From the cell containing the given text, extract its center point as (x, y) coordinate. 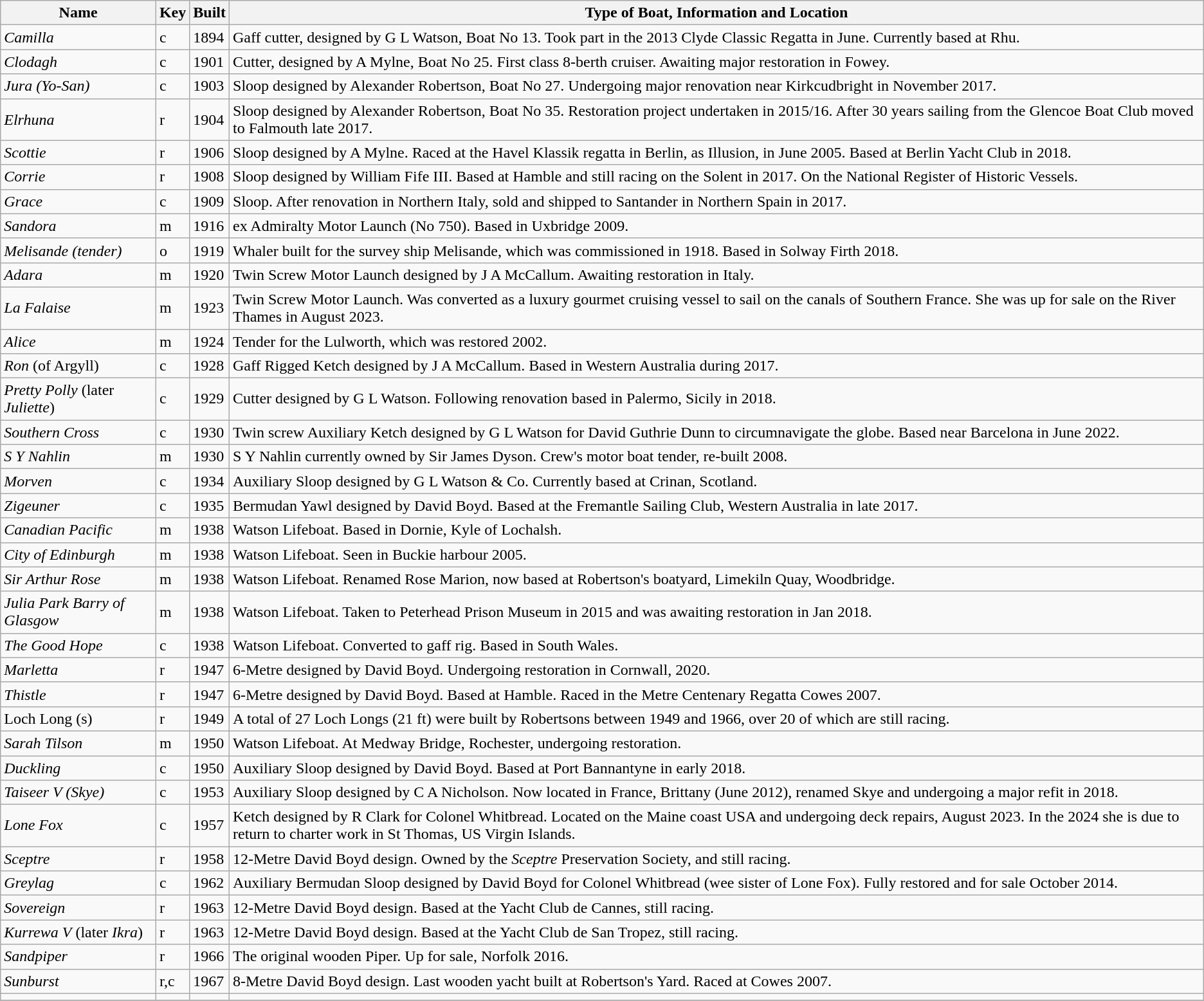
1934 (210, 481)
Lone Fox (78, 826)
1903 (210, 86)
Sloop designed by Alexander Robertson, Boat No 27. Undergoing major renovation near Kirkcudbright in November 2017. (716, 86)
1901 (210, 62)
S Y Nahlin (78, 457)
A total of 27 Loch Longs (21 ft) were built by Robertsons between 1949 and 1966, over 20 of which are still racing. (716, 719)
S Y Nahlin currently owned by Sir James Dyson. Crew's motor boat tender, re-built 2008. (716, 457)
12-Metre David Boyd design. Based at the Yacht Club de Cannes, still racing. (716, 908)
Thistle (78, 694)
Auxiliary Bermudan Sloop designed by David Boyd for Colonel Whitbread (wee sister of Lone Fox). Fully restored and for sale October 2014. (716, 883)
Julia Park Barry of Glasgow (78, 612)
Zigeuner (78, 506)
City of Edinburgh (78, 555)
Bermudan Yawl designed by David Boyd. Based at the Fremantle Sailing Club, Western Australia in late 2017. (716, 506)
Cutter, designed by A Mylne, Boat No 25. First class 8-berth cruiser. Awaiting major restoration in Fowey. (716, 62)
Watson Lifeboat. Seen in Buckie harbour 2005. (716, 555)
Duckling (78, 767)
Sandpiper (78, 957)
La Falaise (78, 308)
Sir Arthur Rose (78, 579)
1967 (210, 981)
Gaff cutter, designed by G L Watson, Boat No 13. Took part in the 2013 Clyde Classic Regatta in June. Currently based at Rhu. (716, 37)
Sloop designed by A Mylne. Raced at the Havel Klassik regatta in Berlin, as Illusion, in June 2005. Based at Berlin Yacht Club in 2018. (716, 152)
Greylag (78, 883)
Cutter designed by G L Watson. Following renovation based in Palermo, Sicily in 2018. (716, 399)
1958 (210, 859)
r,c (172, 981)
12-Metre David Boyd design. Based at the Yacht Club de San Tropez, still racing. (716, 932)
Corrie (78, 177)
1957 (210, 826)
Key (172, 13)
1909 (210, 201)
1929 (210, 399)
Auxiliary Sloop designed by David Boyd. Based at Port Bannantyne in early 2018. (716, 767)
Sloop. After renovation in Northern Italy, sold and shipped to Santander in Northern Spain in 2017. (716, 201)
Marletta (78, 670)
1916 (210, 226)
1953 (210, 793)
Tender for the Lulworth, which was restored 2002. (716, 342)
1894 (210, 37)
Clodagh (78, 62)
Gaff Rigged Ketch designed by J A McCallum. Based in Western Australia during 2017. (716, 366)
Type of Boat, Information and Location (716, 13)
Watson Lifeboat. Based in Dornie, Kyle of Lochalsh. (716, 530)
Pretty Polly (later Juliette) (78, 399)
Alice (78, 342)
Camilla (78, 37)
1920 (210, 275)
1906 (210, 152)
Built (210, 13)
Canadian Pacific (78, 530)
1966 (210, 957)
Melisande (tender) (78, 250)
Sceptre (78, 859)
Morven (78, 481)
Auxiliary Sloop designed by C A Nicholson. Now located in France, Brittany (June 2012), renamed Skye and undergoing a major refit in 2018. (716, 793)
Loch Long (s) (78, 719)
The Good Hope (78, 645)
Watson Lifeboat. At Medway Bridge, Rochester, undergoing restoration. (716, 743)
Adara (78, 275)
1904 (210, 120)
Ron (of Argyll) (78, 366)
Watson Lifeboat. Converted to gaff rig. Based in South Wales. (716, 645)
8-Metre David Boyd design. Last wooden yacht built at Robertson's Yard. Raced at Cowes 2007. (716, 981)
Auxiliary Sloop designed by G L Watson & Co. Currently based at Crinan, Scotland. (716, 481)
Sarah Tilson (78, 743)
Twin screw Auxiliary Ketch designed by G L Watson for David Guthrie Dunn to circumnavigate the globe. Based near Barcelona in June 2022. (716, 432)
1949 (210, 719)
ex Admiralty Motor Launch (No 750). Based in Uxbridge 2009. (716, 226)
6-Metre designed by David Boyd. Based at Hamble. Raced in the Metre Centenary Regatta Cowes 2007. (716, 694)
The original wooden Piper. Up for sale, Norfolk 2016. (716, 957)
1908 (210, 177)
1919 (210, 250)
Taiseer V (Skye) (78, 793)
Name (78, 13)
Watson Lifeboat. Renamed Rose Marion, now based at Robertson's boatyard, Limekiln Quay, Woodbridge. (716, 579)
Sloop designed by William Fife III. Based at Hamble and still racing on the Solent in 2017. On the National Register of Historic Vessels. (716, 177)
Grace (78, 201)
1962 (210, 883)
1924 (210, 342)
Scottie (78, 152)
Jura (Yo-San) (78, 86)
Twin Screw Motor Launch designed by J A McCallum. Awaiting restoration in Italy. (716, 275)
Watson Lifeboat. Taken to Peterhead Prison Museum in 2015 and was awaiting restoration in Jan 2018. (716, 612)
12-Metre David Boyd design. Owned by the Sceptre Preservation Society, and still racing. (716, 859)
Sandora (78, 226)
1923 (210, 308)
Elrhuna (78, 120)
Sovereign (78, 908)
Kurrewa V (later Ikra) (78, 932)
Sunburst (78, 981)
Whaler built for the survey ship Melisande, which was commissioned in 1918. Based in Solway Firth 2018. (716, 250)
1928 (210, 366)
o (172, 250)
Southern Cross (78, 432)
1935 (210, 506)
6-Metre designed by David Boyd. Undergoing restoration in Cornwall, 2020. (716, 670)
